Pinpoint the cell where the given text exists, returning its [x, y] midpoint coordinate. 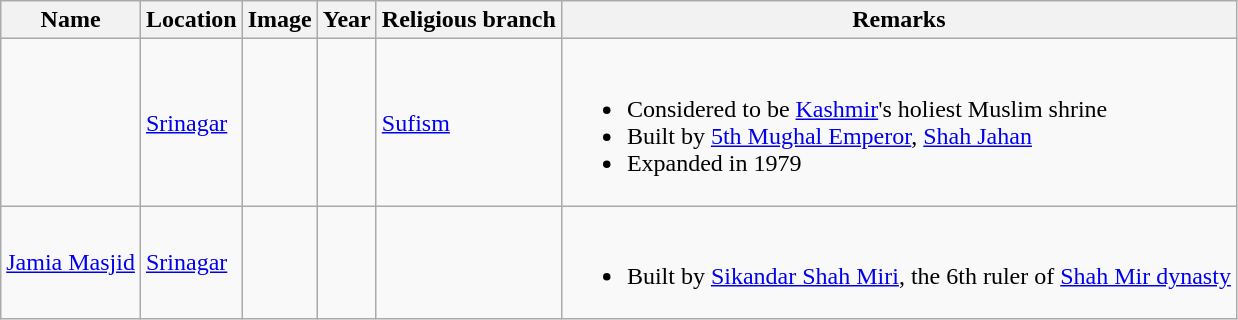
Image [280, 20]
Location [191, 20]
Remarks [898, 20]
Built by Sikandar Shah Miri, the 6th ruler of Shah Mir dynasty [898, 262]
Considered to be Kashmir's holiest Muslim shrineBuilt by 5th Mughal Emperor, Shah JahanExpanded in 1979 [898, 122]
Name [71, 20]
Year [346, 20]
Sufism [468, 122]
Jamia Masjid [71, 262]
Religious branch [468, 20]
